From the cell containing the given text, extract its center point as [x, y] coordinate. 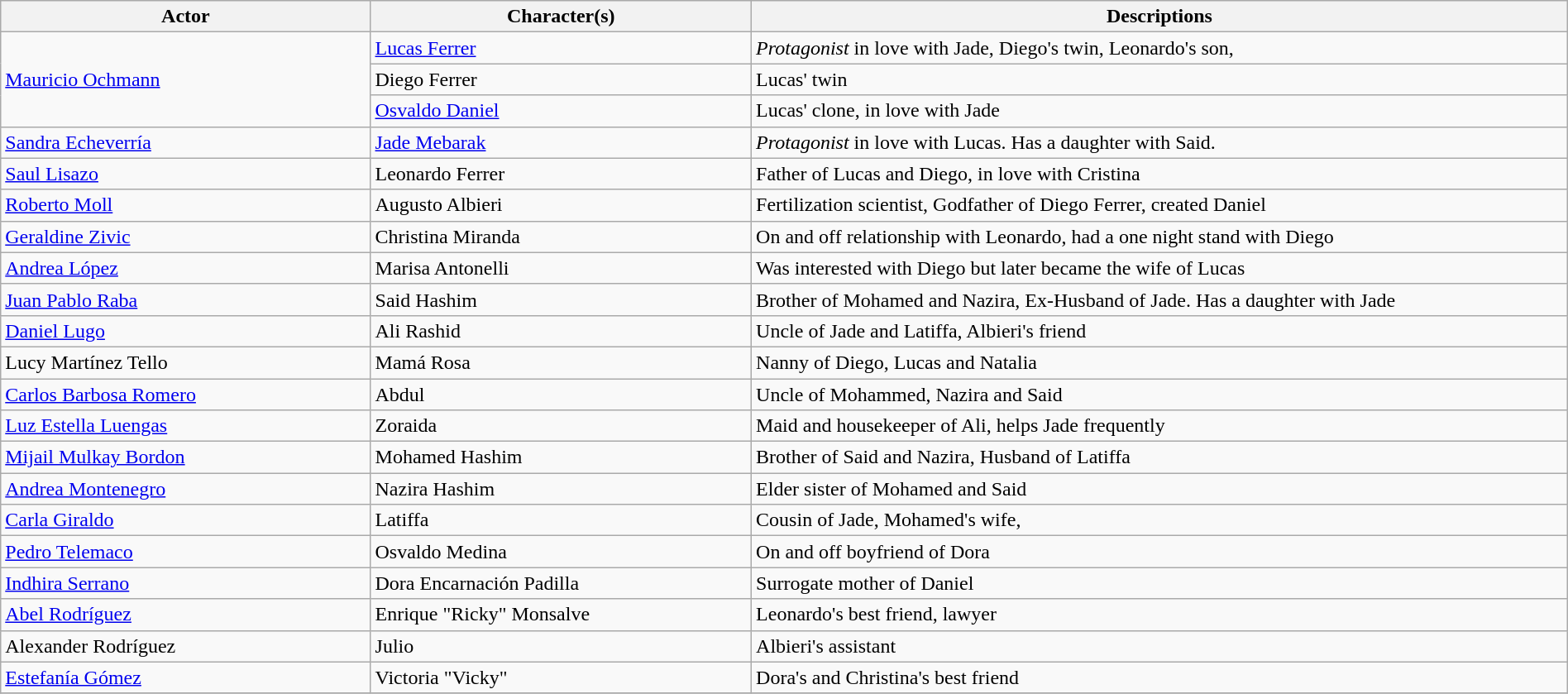
Surrogate mother of Daniel [1159, 583]
Osvaldo Daniel [561, 111]
Indhira Serrano [185, 583]
Said Hashim [561, 299]
Zoraida [561, 426]
Alexander Rodríguez [185, 646]
Jade Mebarak [561, 142]
Lucas' twin [1159, 79]
On and off relationship with Leonardo, had a one night stand with Diego [1159, 237]
Diego Ferrer [561, 79]
Father of Lucas and Diego, in love with Cristina [1159, 174]
Leonardo Ferrer [561, 174]
Uncle of Mohammed, Nazira and Said [1159, 395]
Leonardo's best friend, lawyer [1159, 615]
Andrea Montenegro [185, 489]
Mijail Mulkay Bordon [185, 457]
Carla Giraldo [185, 520]
Mohamed Hashim [561, 457]
Dora Encarnación Padilla [561, 583]
Daniel Lugo [185, 331]
Saul Lisazo [185, 174]
Was interested with Diego but later became the wife of Lucas [1159, 268]
Nanny of Diego, Lucas and Natalia [1159, 362]
Maid and housekeeper of Ali, helps Jade frequently [1159, 426]
Actor [185, 17]
Albieri's assistant [1159, 646]
Protagonist in love with Jade, Diego's twin, Leonardo's son, [1159, 48]
Mamá Rosa [561, 362]
Mauricio Ochmann [185, 79]
Abel Rodríguez [185, 615]
Roberto Moll [185, 205]
Geraldine Zivic [185, 237]
Sandra Echeverría [185, 142]
Protagonist in love with Lucas. Has a daughter with Said. [1159, 142]
Julio [561, 646]
On and off boyfriend of Dora [1159, 552]
Brother of Said and Nazira, Husband of Latiffa [1159, 457]
Descriptions [1159, 17]
Ali Rashid [561, 331]
Augusto Albieri [561, 205]
Luz Estella Luengas [185, 426]
Dora's and Christina's best friend [1159, 677]
Lucas Ferrer [561, 48]
Character(s) [561, 17]
Fertilization scientist, Godfather of Diego Ferrer, created Daniel [1159, 205]
Cousin of Jade, Mohamed's wife, [1159, 520]
Lucy Martínez Tello [185, 362]
Lucas' clone, in love with Jade [1159, 111]
Andrea López [185, 268]
Enrique "Ricky" Monsalve [561, 615]
Brother of Mohamed and Nazira, Ex-Husband of Jade. Has a daughter with Jade [1159, 299]
Pedro Telemaco [185, 552]
Juan Pablo Raba [185, 299]
Carlos Barbosa Romero [185, 395]
Nazira Hashim [561, 489]
Osvaldo Medina [561, 552]
Elder sister of Mohamed and Said [1159, 489]
Estefanía Gómez [185, 677]
Uncle of Jade and Latiffa, Albieri's friend [1159, 331]
Latiffa [561, 520]
Victoria "Vicky" [561, 677]
Abdul [561, 395]
Marisa Antonelli [561, 268]
Christina Miranda [561, 237]
